From the cell containing the given text, extract its center point as (x, y) coordinate. 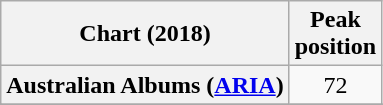
Chart (2018) (145, 34)
Peakposition (335, 34)
72 (335, 85)
Australian Albums (ARIA) (145, 85)
